Determine the (x, y) coordinate at the center of the cell enclosing the given text.  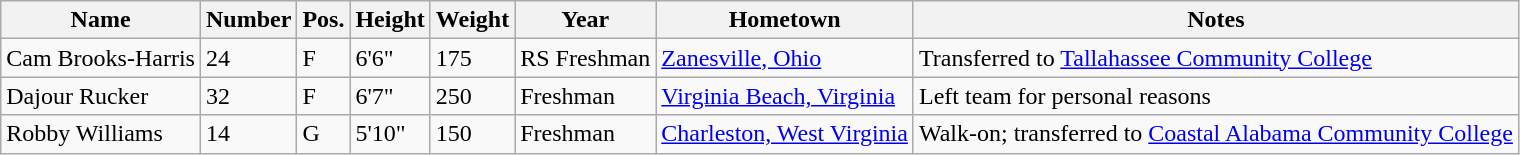
Year (586, 20)
G (324, 134)
Walk-on; transferred to Coastal Alabama Community College (1216, 134)
5'10" (390, 134)
Notes (1216, 20)
Zanesville, Ohio (785, 58)
Charleston, West Virginia (785, 134)
Left team for personal reasons (1216, 96)
Hometown (785, 20)
RS Freshman (586, 58)
Weight (472, 20)
6'7" (390, 96)
Pos. (324, 20)
Number (248, 20)
Transferred to Tallahassee Community College (1216, 58)
32 (248, 96)
250 (472, 96)
Dajour Rucker (101, 96)
14 (248, 134)
150 (472, 134)
Cam Brooks-Harris (101, 58)
Name (101, 20)
Virginia Beach, Virginia (785, 96)
Height (390, 20)
Robby Williams (101, 134)
6'6" (390, 58)
24 (248, 58)
175 (472, 58)
